Output the [x, y] coordinate of the center of the cell containing the given text.  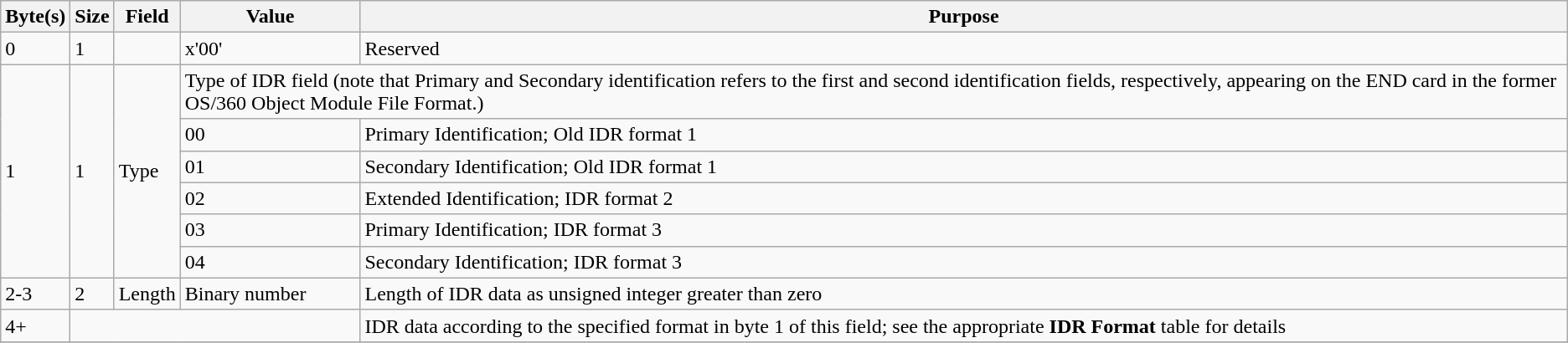
Secondary Identification; IDR format 3 [963, 262]
4+ [35, 325]
Extended Identification; IDR format 2 [963, 198]
00 [270, 135]
Secondary Identification; Old IDR format 1 [963, 166]
Type [147, 171]
x'00' [270, 49]
Byte(s) [35, 17]
Value [270, 17]
Field [147, 17]
Binary number [270, 294]
Length [147, 294]
2 [92, 294]
Purpose [963, 17]
Size [92, 17]
Primary Identification; IDR format 3 [963, 230]
Length of IDR data as unsigned integer greater than zero [963, 294]
0 [35, 49]
03 [270, 230]
Reserved [963, 49]
02 [270, 198]
IDR data according to the specified format in byte 1 of this field; see the appropriate IDR Format table for details [963, 325]
2-3 [35, 294]
Primary Identification; Old IDR format 1 [963, 135]
04 [270, 262]
01 [270, 166]
